Identify which cell holds the provided text, then report its (x, y) central coordinate. 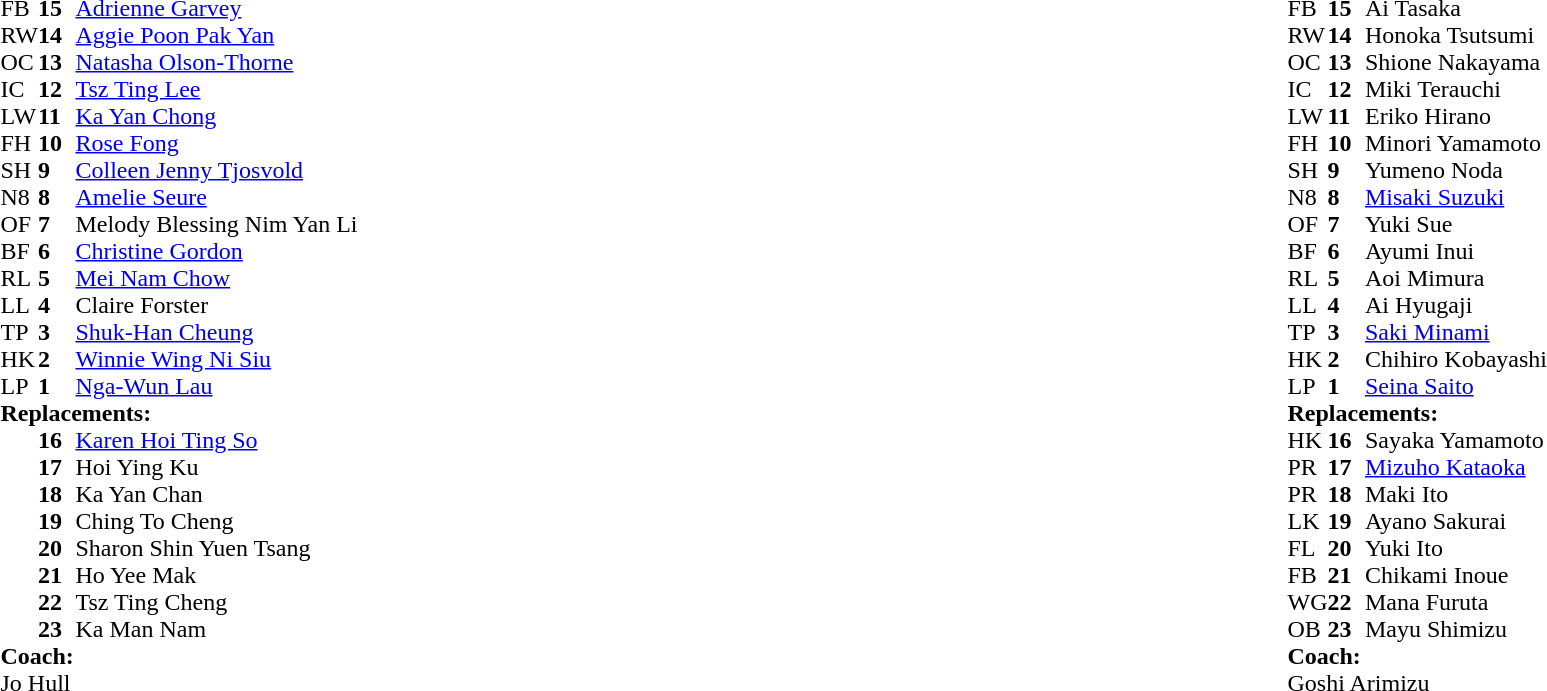
Aggie Poon Pak Yan (217, 36)
Christine Gordon (217, 252)
Mizuho Kataoka (1456, 468)
Miki Terauchi (1456, 90)
Misaki Suzuki (1456, 198)
Claire Forster (217, 306)
Rose Fong (217, 144)
Winnie Wing Ni Siu (217, 360)
Saki Minami (1456, 332)
Melody Blessing Nim Yan Li (217, 224)
Ching To Cheng (217, 522)
Mei Nam Chow (217, 278)
Ka Man Nam (217, 630)
Yuki Sue (1456, 224)
Mayu Shimizu (1456, 630)
Sharon Shin Yuen Tsang (217, 548)
Ayano Sakurai (1456, 522)
Ai Hyugaji (1456, 306)
Eriko Hirano (1456, 116)
Seina Saito (1456, 386)
Yumeno Noda (1456, 170)
Ayumi Inui (1456, 252)
FL (1308, 548)
Colleen Jenny Tjosvold (217, 170)
FB (1308, 576)
Shuk-Han Cheung (217, 332)
LK (1308, 522)
Shione Nakayama (1456, 62)
Ka Yan Chan (217, 494)
Tsz Ting Lee (217, 90)
Yuki Ito (1456, 548)
Sayaka Yamamoto (1456, 440)
Aoi Mimura (1456, 278)
Ka Yan Chong (217, 116)
Hoi Ying Ku (217, 468)
OB (1308, 630)
Chihiro Kobayashi (1456, 360)
WG (1308, 602)
Ho Yee Mak (217, 576)
Karen Hoi Ting So (217, 440)
Minori Yamamoto (1456, 144)
Honoka Tsutsumi (1456, 36)
Nga-Wun Lau (217, 386)
Natasha Olson-Thorne (217, 62)
Tsz Ting Cheng (217, 602)
Amelie Seure (217, 198)
Mana Furuta (1456, 602)
Maki Ito (1456, 494)
Chikami Inoue (1456, 576)
